Provide the (x, y) coordinate of the cell's center where the given text is located.  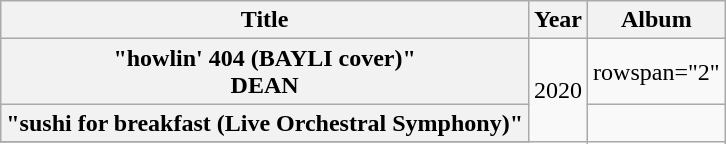
Year (558, 20)
2020 (558, 90)
rowspan="2" (657, 72)
Album (657, 20)
"howlin' 404 (BAYLI cover)" DEAN (265, 72)
"sushi for breakfast (Live Orchestral Symphony)" (265, 123)
Title (265, 20)
